Detect which cell encompasses the target text, then output its [X, Y] center coordinate. 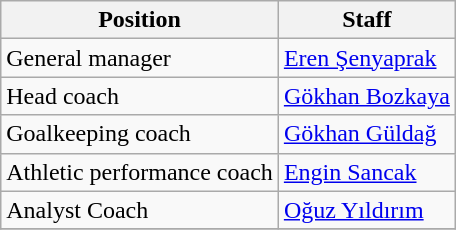
Head coach [140, 96]
Gökhan Güldağ [366, 134]
Analyst Coach [140, 210]
Engin Sancak [366, 172]
Goalkeeping coach [140, 134]
Athletic performance coach [140, 172]
Oğuz Yıldırım [366, 210]
Gökhan Bozkaya [366, 96]
Staff [366, 20]
General manager [140, 58]
Position [140, 20]
Eren Şenyaprak [366, 58]
